From the cell containing the given text, extract its center point as (X, Y) coordinate. 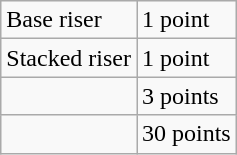
3 points (186, 96)
Stacked riser (69, 58)
30 points (186, 134)
Base riser (69, 20)
